Detect which cell encompasses the target text, then output its (x, y) center coordinate. 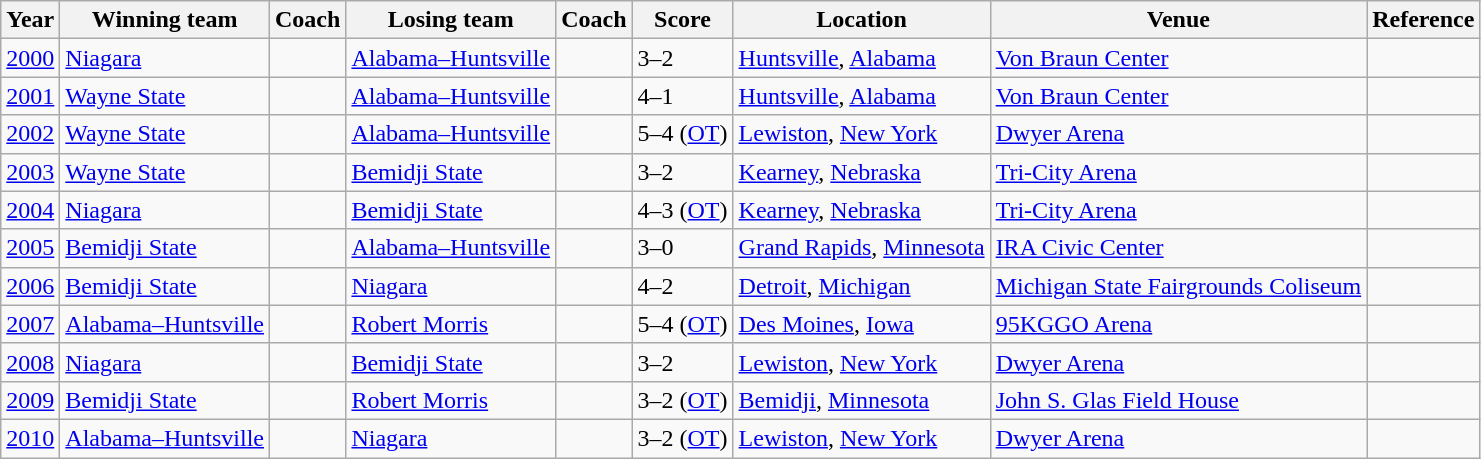
Grand Rapids, Minnesota (862, 248)
2006 (30, 286)
3–0 (682, 248)
Winning team (165, 20)
Year (30, 20)
2001 (30, 96)
4–2 (682, 286)
2004 (30, 210)
Losing team (451, 20)
Location (862, 20)
4–3 (OT) (682, 210)
2010 (30, 438)
Venue (1178, 20)
2002 (30, 134)
2000 (30, 58)
Reference (1424, 20)
Des Moines, Iowa (862, 324)
4–1 (682, 96)
95KGGO Arena (1178, 324)
John S. Glas Field House (1178, 400)
2009 (30, 400)
Michigan State Fairgrounds Coliseum (1178, 286)
2005 (30, 248)
IRA Civic Center (1178, 248)
Bemidji, Minnesota (862, 400)
2008 (30, 362)
2007 (30, 324)
Score (682, 20)
2003 (30, 172)
Detroit, Michigan (862, 286)
